Determine the (x, y) coordinate at the center of the cell enclosing the given text.  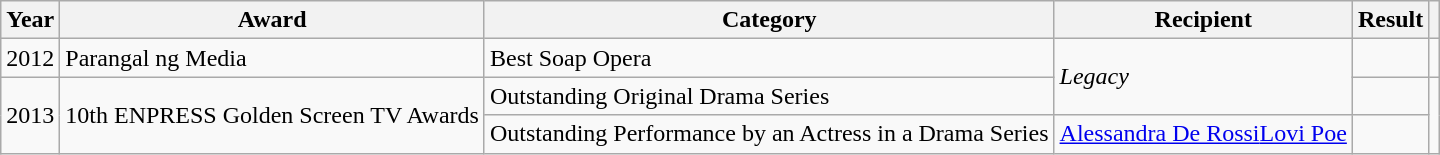
Recipient (1203, 20)
Category (769, 20)
Best Soap Opera (769, 58)
Outstanding Performance by an Actress in a Drama Series (769, 134)
10th ENPRESS Golden Screen TV Awards (272, 115)
Year (30, 20)
Parangal ng Media (272, 58)
Legacy (1203, 77)
2012 (30, 58)
Result (1390, 20)
2013 (30, 115)
Alessandra De RossiLovi Poe (1203, 134)
Outstanding Original Drama Series (769, 96)
Award (272, 20)
